Find where the given text appears and provide that cell's center as (x, y) coordinate. 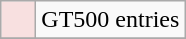
GT500 entries (110, 20)
